Search for the cell housing the specified text and yield its [X, Y] center coordinate. 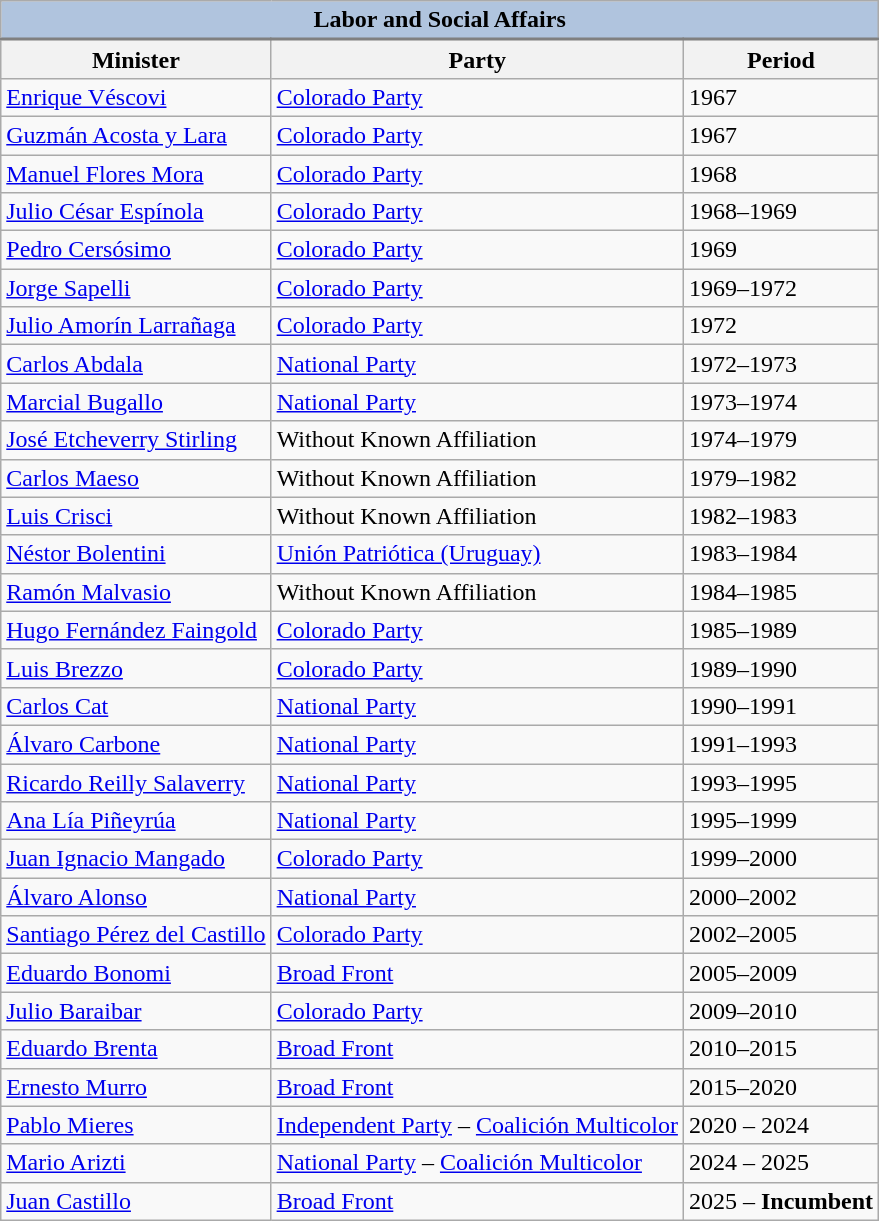
Julio Amorín Larrañaga [136, 326]
1989–1990 [780, 668]
Period [780, 60]
Enrique Véscovi [136, 97]
Ricardo Reilly Salaverry [136, 783]
Jorge Sapelli [136, 288]
Ramón Malvasio [136, 592]
Eduardo Bonomi [136, 973]
Carlos Abdala [136, 364]
Ernesto Murro [136, 1087]
1972–1973 [780, 364]
2015–2020 [780, 1087]
Ana Lía Piñeyrúa [136, 821]
1991–1993 [780, 744]
Marcial Bugallo [136, 402]
Manuel Flores Mora [136, 173]
1990–1991 [780, 706]
Carlos Maeso [136, 478]
Julio Baraibar [136, 1011]
2025 – Incumbent [780, 1201]
Carlos Cat [136, 706]
2010–2015 [780, 1049]
Independent Party – Coalición Multicolor [477, 1125]
1982–1983 [780, 516]
1979–1982 [780, 478]
1968–1969 [780, 212]
Hugo Fernández Faingold [136, 630]
Juan Castillo [136, 1201]
Labor and Social Affairs [440, 20]
Julio César Espínola [136, 212]
1968 [780, 173]
1983–1984 [780, 554]
Mario Arizti [136, 1163]
1974–1979 [780, 440]
Santiago Pérez del Castillo [136, 935]
Pedro Cersósimo [136, 250]
2009–2010 [780, 1011]
1993–1995 [780, 783]
Juan Ignacio Mangado [136, 859]
1999–2000 [780, 859]
1985–1989 [780, 630]
2002–2005 [780, 935]
Unión Patriótica (Uruguay) [477, 554]
Guzmán Acosta y Lara [136, 135]
1973–1974 [780, 402]
Party [477, 60]
1969–1972 [780, 288]
2000–2002 [780, 897]
Eduardo Brenta [136, 1049]
2005–2009 [780, 973]
José Etcheverry Stirling [136, 440]
Luis Brezzo [136, 668]
Minister [136, 60]
Néstor Bolentini [136, 554]
2024 – 2025 [780, 1163]
Luis Crisci [136, 516]
Álvaro Alonso [136, 897]
1995–1999 [780, 821]
1969 [780, 250]
Álvaro Carbone [136, 744]
1972 [780, 326]
National Party – Coalición Multicolor [477, 1163]
Pablo Mieres [136, 1125]
1984–1985 [780, 592]
2020 – 2024 [780, 1125]
